Output the [x, y] coordinate of the center of the cell containing the given text.  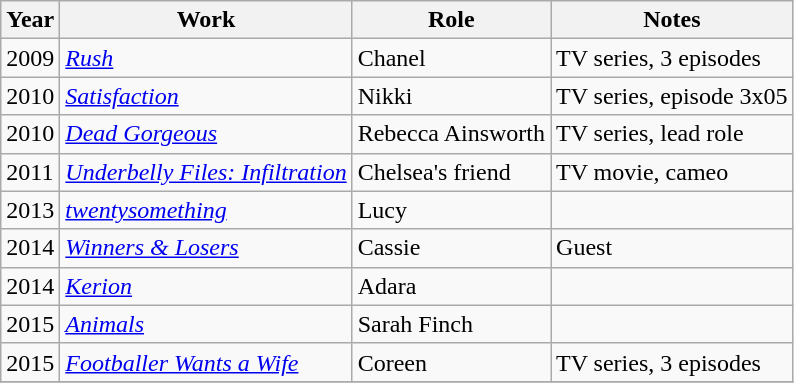
Nikki [451, 96]
Rush [206, 58]
TV movie, cameo [672, 172]
Notes [672, 20]
TV series, lead role [672, 134]
Underbelly Files: Infiltration [206, 172]
Lucy [451, 210]
Rebecca Ainsworth [451, 134]
2011 [30, 172]
Work [206, 20]
Chanel [451, 58]
Animals [206, 324]
Cassie [451, 248]
TV series, episode 3x05 [672, 96]
2013 [30, 210]
Winners & Losers [206, 248]
Satisfaction [206, 96]
Sarah Finch [451, 324]
Kerion [206, 286]
Guest [672, 248]
Footballer Wants a Wife [206, 362]
Dead Gorgeous [206, 134]
Adara [451, 286]
Year [30, 20]
Role [451, 20]
2009 [30, 58]
Chelsea's friend [451, 172]
twentysomething [206, 210]
Coreen [451, 362]
